Detect which cell encompasses the target text, then output its [x, y] center coordinate. 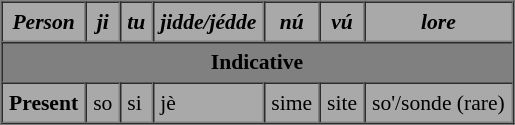
lore [439, 22]
si [136, 102]
site [342, 102]
tu [136, 22]
sime [292, 102]
nú [292, 22]
so [103, 102]
so'/sonde (rare) [439, 102]
Indicative [258, 62]
vú [342, 22]
jidde/jédde [208, 22]
Present [44, 102]
jè [208, 102]
ji [103, 22]
Person [44, 22]
